Scan for the cell matching the given text and deliver its [X, Y] coordinate at center. 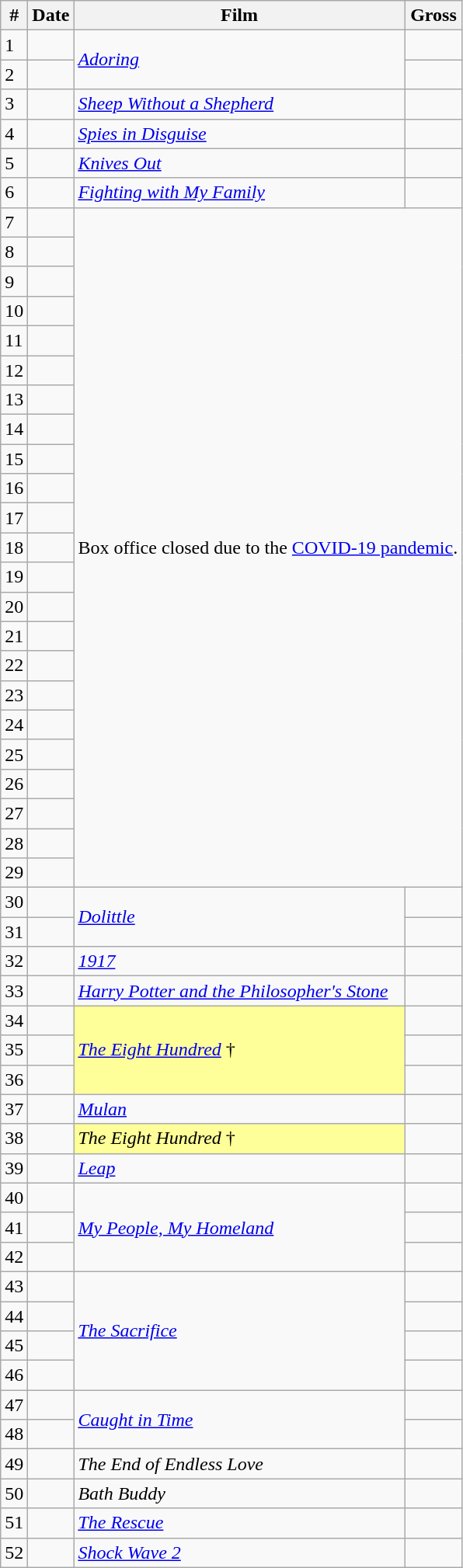
34 [14, 1020]
3 [14, 104]
Film [239, 16]
1917 [239, 961]
47 [14, 1405]
Dolittle [239, 917]
40 [14, 1198]
52 [14, 1552]
Date [51, 16]
29 [14, 873]
44 [14, 1316]
17 [14, 518]
49 [14, 1464]
The Sacrifice [239, 1330]
8 [14, 252]
10 [14, 311]
31 [14, 932]
Leap [239, 1168]
38 [14, 1139]
28 [14, 843]
35 [14, 1050]
# [14, 16]
7 [14, 222]
45 [14, 1346]
41 [14, 1227]
The Rescue [239, 1523]
Caught in Time [239, 1420]
Mulan [239, 1109]
Bath Buddy [239, 1493]
Adoring [239, 60]
The End of Endless Love [239, 1464]
Sheep Without a Shepherd [239, 104]
Spies in Disguise [239, 134]
36 [14, 1080]
30 [14, 902]
27 [14, 813]
42 [14, 1257]
9 [14, 281]
18 [14, 548]
5 [14, 163]
1 [14, 45]
48 [14, 1434]
Gross [433, 16]
32 [14, 961]
11 [14, 340]
6 [14, 193]
19 [14, 577]
Knives Out [239, 163]
12 [14, 370]
25 [14, 754]
Shock Wave 2 [239, 1552]
37 [14, 1109]
20 [14, 607]
My People, My Homeland [239, 1227]
39 [14, 1168]
22 [14, 666]
21 [14, 636]
23 [14, 695]
33 [14, 991]
26 [14, 784]
2 [14, 75]
4 [14, 134]
Box office closed due to the COVID-19 pandemic. [268, 547]
46 [14, 1375]
14 [14, 429]
Harry Potter and the Philosopher's Stone [239, 991]
24 [14, 725]
13 [14, 400]
16 [14, 488]
Fighting with My Family [239, 193]
15 [14, 459]
43 [14, 1286]
50 [14, 1493]
51 [14, 1523]
